Pinpoint the cell where the given text exists, returning its (X, Y) midpoint coordinate. 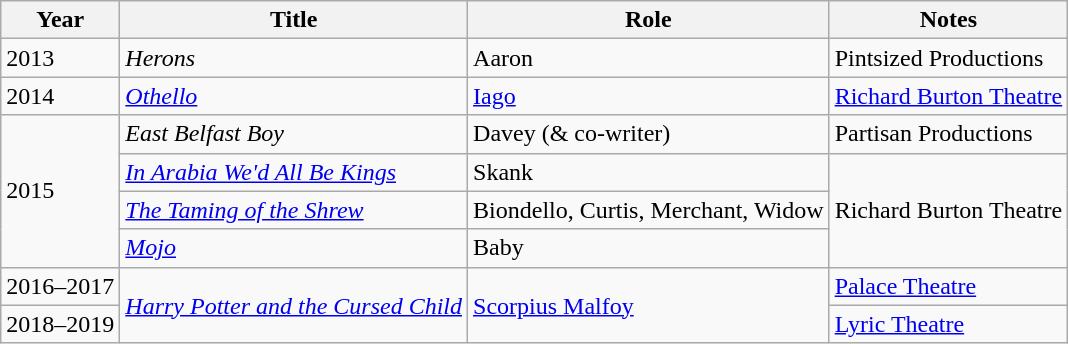
Scorpius Malfoy (649, 305)
Partisan Productions (948, 134)
Notes (948, 20)
In Arabia We'd All Be Kings (294, 172)
2018–2019 (60, 324)
Iago (649, 96)
2013 (60, 58)
Pintsized Productions (948, 58)
Year (60, 20)
Title (294, 20)
The Taming of the Shrew (294, 210)
2015 (60, 191)
Skank (649, 172)
Baby (649, 248)
Role (649, 20)
Palace Theatre (948, 286)
Aaron (649, 58)
Lyric Theatre (948, 324)
Harry Potter and the Cursed Child (294, 305)
Davey (& co-writer) (649, 134)
Othello (294, 96)
Mojo (294, 248)
2016–2017 (60, 286)
East Belfast Boy (294, 134)
Biondello, Curtis, Merchant, Widow (649, 210)
2014 (60, 96)
Herons (294, 58)
